Capture the cell that displays the provided text and extract its [x, y] central coordinate. 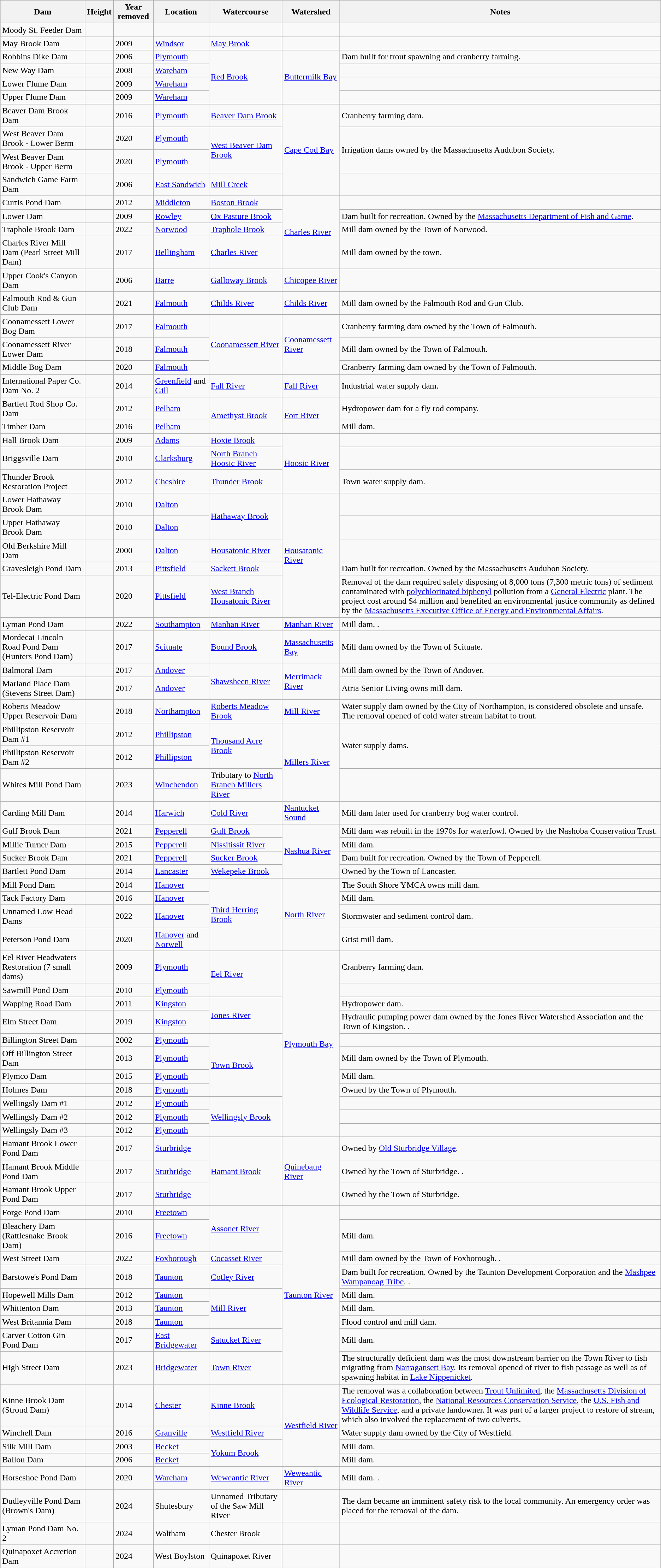
Gravesleigh Pond Dam [43, 569]
Thunder Brook [245, 481]
2008 [133, 70]
Gulf Brook [245, 831]
Eel River [245, 974]
Hamant Brook Lower Pond Dam [43, 1148]
Phillipston Reservoir Dam #2 [43, 757]
Mill dam owned by the Town of Norwood. [500, 230]
The South Shore YMCA owns mill dam. [500, 885]
Quinapoxet River [245, 1556]
Charles River Mill Dam (Pearl Street Mill Dam) [43, 253]
Upper Hathaway Brook Dam [43, 527]
Coonamessett River Lower Dam [43, 349]
Mill Creek [245, 184]
Beaver Dam Brook Dam [43, 115]
Chester [181, 1405]
Atria Senior Living owns mill dam. [500, 688]
Winchell Dam [43, 1433]
Owned by the Town of Lancaster. [500, 871]
Cape Cod Bay [311, 150]
Hamant Brook Middle Pond Dam [43, 1171]
West Street Dam [43, 1259]
Lancaster [181, 871]
Hopewell Mills Dam [43, 1295]
Quinapoxet Accretion Dam [43, 1556]
Hydraulic pumping power dam owned by the Jones River Watershed Association and the Town of Kingston. . [500, 1022]
Dam built for recreation. Owned by the Massachusetts Department of Fish and Game. [500, 216]
Shutesbury [181, 1505]
International Paper Co. Dam No. 2 [43, 386]
West Beaver Dam Brook - Lower Berm [43, 138]
Unnamed Tributary of the Saw Mill River [245, 1505]
Bartlett Rod Shop Co. Dam [43, 408]
Forge Pond Dam [43, 1213]
Northampton [181, 711]
Town River [245, 1368]
West Britannia Dam [43, 1322]
Foxborough [181, 1259]
Eel River Headwaters Restoration (7 small dams) [43, 967]
Elm Street Dam [43, 1022]
Yokum Brook [245, 1453]
Chester Brook [245, 1534]
Plymouth Bay [311, 1044]
Peterson Pond Dam [43, 940]
Watercourse [245, 12]
New Way Dam [43, 70]
High Street Dam [43, 1368]
Flood control and mill dam. [500, 1322]
Grist mill dam. [500, 940]
Gulf Brook Dam [43, 831]
Wellingsly Brook [245, 1117]
Dam built for recreation. Owned by the Town of Pepperell. [500, 858]
Amethyst Brook [245, 415]
Adams [181, 440]
Cold River [245, 812]
Sucker Brook Dam [43, 858]
Mill dam owned by the Falmouth Rod and Gun Club. [500, 303]
Location [181, 12]
Silk Mill Dam [43, 1446]
Owned by Old Sturbridge Village. [500, 1148]
Thousand Acre Brook [245, 746]
Sawmill Pond Dam [43, 990]
Merrimack River [311, 682]
Nantucket Sound [311, 812]
Lyman Pond Dam No. 2 [43, 1534]
Mill dam owned by the town. [500, 253]
Lower Dam [43, 216]
Hathaway Brook [245, 516]
Plymco Dam [43, 1076]
Mill dam owned by the Town of Andover. [500, 670]
Falmouth Rod & Gun Club Dam [43, 303]
East Sandwich [181, 184]
Town water supply dam. [500, 481]
Kinne Brook [245, 1405]
Horseshoe Pond Dam [43, 1478]
Shawsheen River [245, 682]
Waltham [181, 1534]
Millers River [311, 762]
Bellingham [181, 253]
Briggsville Dam [43, 458]
Phillipston Reservoir Dam #1 [43, 734]
Mill dam later used for cranberry bog water control. [500, 812]
May Brook [245, 43]
Mill dam owned by the Town of Plymouth. [500, 1058]
Hamant Brook [245, 1171]
Massachusetts Bay [311, 647]
Tack Factory Dam [43, 898]
Millie Turner Dam [43, 844]
Moody St. Feeder Dam [43, 30]
Dam built for trout spawning and cranberry farming. [500, 57]
Owned by the Town of Plymouth. [500, 1090]
Off Billington Street Dam [43, 1058]
Marland Place Dam (Stevens Street Dam) [43, 688]
Old Berkshire Mill Dam [43, 550]
Holmes Dam [43, 1090]
The dam became an imminent safety risk to the local community. An emergency order was placed for the removal of the dam. [500, 1505]
Carver Cotton Gin Pond Dam [43, 1340]
Wellingsly Dam #2 [43, 1117]
Mill dam was rebuilt in the 1970s for waterfowl. Owned by the Nashoba Conservation Trust. [500, 831]
West Branch Housatonic River [245, 596]
North Branch Hoosic River [245, 458]
Mill Pond Dam [43, 885]
Hamant Brook Upper Pond Dam [43, 1195]
Lower Flume Dam [43, 84]
Lyman Pond Dam [43, 624]
Galloway Brook [245, 280]
Cheshire [181, 481]
Notes [500, 12]
Fort River [311, 415]
Water supply dams. [500, 746]
Nissitissit River [245, 844]
2000 [133, 550]
Watershed [311, 12]
Middle Bog Dam [43, 367]
Wellingsly Dam #1 [43, 1103]
Wellingsly Dam #3 [43, 1130]
Cocasset River [245, 1259]
Whites Mill Pond Dam [43, 785]
Sackett Brook [245, 569]
Thunder Brook Restoration Project [43, 481]
West Beaver Dam Brook [245, 150]
Upper Flume Dam [43, 97]
Balmoral Dam [43, 670]
Dudleyville Pond Dam (Brown's Dam) [43, 1505]
West Boylston [181, 1556]
Kinne Brook Dam (Stroud Dam) [43, 1405]
Cotley River [245, 1277]
Scituate [181, 647]
Height [99, 12]
Hydropower dam for a fly rod company. [500, 408]
Granville [181, 1433]
Traphole Brook Dam [43, 230]
Third Herring Brook [245, 915]
Upper Cook's Canyon Dam [43, 280]
Lower Hathaway Brook Dam [43, 504]
North River [311, 915]
Nashua River [311, 851]
Mill dam owned by the Town of Falmouth. [500, 349]
Bartlett Pond Dam [43, 871]
Owned by the Town of Sturbridge. . [500, 1171]
Ballou Dam [43, 1460]
Dam built for recreation. Owned by the Taunton Development Corporation and the Mashpee Wampanoag Tribe. . [500, 1277]
Hydropower dam. [500, 1004]
Whittenton Dam [43, 1308]
Town Brook [245, 1065]
Boston Brook [245, 202]
2011 [133, 1004]
Bleachery Dam (Rattlesnake Brook Dam) [43, 1236]
Mordecai Lincoln Road Pond Dam (Hunters Pond Dam) [43, 647]
Roberts Meadow Brook [245, 711]
Barre [181, 280]
Mill dam owned by the Town of Foxborough. . [500, 1259]
Curtis Pond Dam [43, 202]
Middleton [181, 202]
Unnamed Low Head Dams [43, 916]
Clarksburg [181, 458]
Hanover and Norwell [181, 940]
Southampton [181, 624]
Dam built for recreation. Owned by the Massachusetts Audubon Society. [500, 569]
Mill dam owned by the Town of Scituate. [500, 647]
West Beaver Dam Brook - Upper Berm [43, 161]
Dam [43, 12]
Tel-Electric Pond Dam [43, 596]
Taunton River [311, 1295]
Coonamessett Lower Bog Dam [43, 326]
Barstowe's Pond Dam [43, 1277]
Satucket River [245, 1340]
Stormwater and sediment control dam. [500, 916]
Hoosic River [311, 463]
Greenfield and Gill [181, 386]
Water supply dam owned by the City of Northampton, is considered obsolete and unsafe. The removal opened of cold water stream habitat to trout. [500, 711]
Hoxie Brook [245, 440]
Robbins Dike Dam [43, 57]
Norwood [181, 230]
Water supply dam owned by the City of Westfield. [500, 1433]
Sucker Brook [245, 858]
Wekepeke Brook [245, 871]
East Bridgewater [181, 1340]
Carding Mill Dam [43, 812]
Bridgewater [181, 1368]
Bound Brook [245, 647]
2019 [133, 1022]
Traphole Brook [245, 230]
2003 [133, 1446]
Harwich [181, 812]
2002 [133, 1040]
Roberts Meadow Upper Reservoir Dam [43, 711]
Irrigation dams owned by the Massachusetts Audubon Society. [500, 150]
Year removed [133, 12]
Buttermilk Bay [311, 77]
Ox Pasture Brook [245, 216]
Red Brook [245, 77]
Winchendon [181, 785]
May Brook Dam [43, 43]
Assonet River [245, 1229]
Beaver Dam Brook [245, 115]
Rowley [181, 216]
Timber Dam [43, 427]
Sandwich Game Farm Dam [43, 184]
Jones River [245, 1015]
Windsor [181, 43]
Tributary to North Branch Millers River [245, 785]
Billington Street Dam [43, 1040]
Hall Brook Dam [43, 440]
Industrial water supply dam. [500, 386]
Wapping Road Dam [43, 1004]
Quinebaug River [311, 1171]
Owned by the Town of Sturbridge. [500, 1195]
Chicopee River [311, 280]
